Return (X, Y) of the center of cell containing provided text 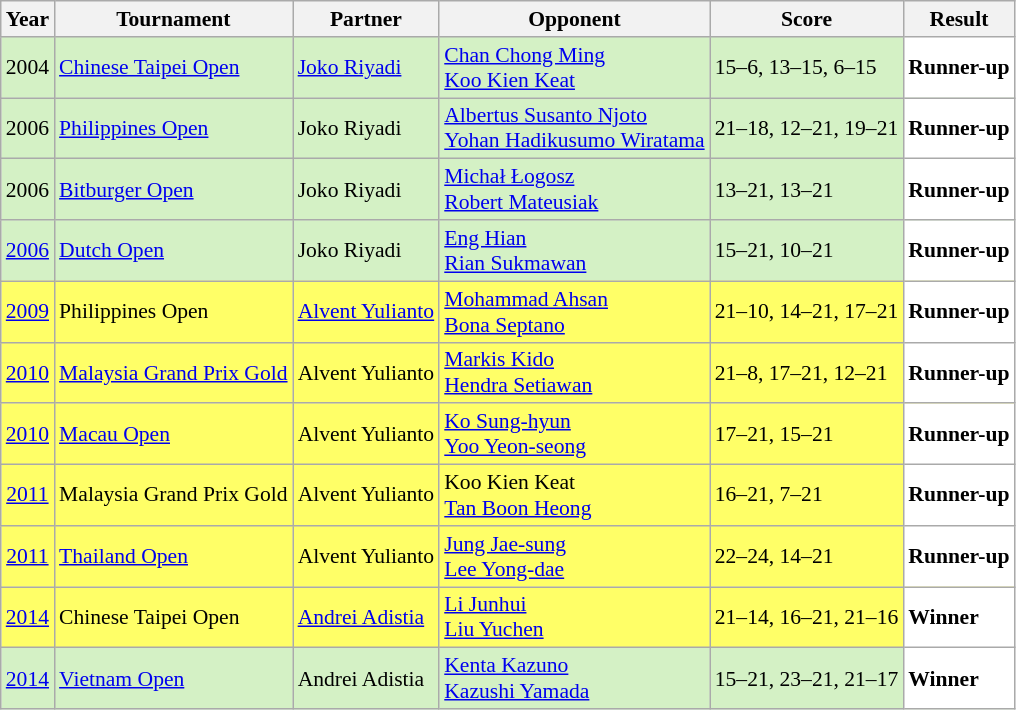
Result (958, 19)
21–8, 17–21, 12–21 (807, 372)
Chan Chong Ming Koo Kien Keat (574, 68)
Koo Kien Keat Tan Boon Heong (574, 496)
Tournament (174, 19)
15–21, 23–21, 21–17 (807, 678)
21–10, 14–21, 17–21 (807, 312)
Ko Sung-hyun Yoo Yeon-seong (574, 434)
22–24, 14–21 (807, 556)
Macau Open (174, 434)
Year (28, 19)
2009 (28, 312)
Albertus Susanto Njoto Yohan Hadikusumo Wiratama (574, 128)
Dutch Open (174, 250)
Markis Kido Hendra Setiawan (574, 372)
Michał Łogosz Robert Mateusiak (574, 190)
21–18, 12–21, 19–21 (807, 128)
Partner (366, 19)
15–21, 10–21 (807, 250)
Eng Hian Rian Sukmawan (574, 250)
13–21, 13–21 (807, 190)
Vietnam Open (174, 678)
Opponent (574, 19)
15–6, 13–15, 6–15 (807, 68)
Thailand Open (174, 556)
Li Junhui Liu Yuchen (574, 618)
16–21, 7–21 (807, 496)
Mohammad Ahsan Bona Septano (574, 312)
Jung Jae-sung Lee Yong-dae (574, 556)
17–21, 15–21 (807, 434)
Kenta Kazuno Kazushi Yamada (574, 678)
Bitburger Open (174, 190)
2004 (28, 68)
Score (807, 19)
21–14, 16–21, 21–16 (807, 618)
